Provide the [x, y] coordinate of the cell's center where the given text is located.  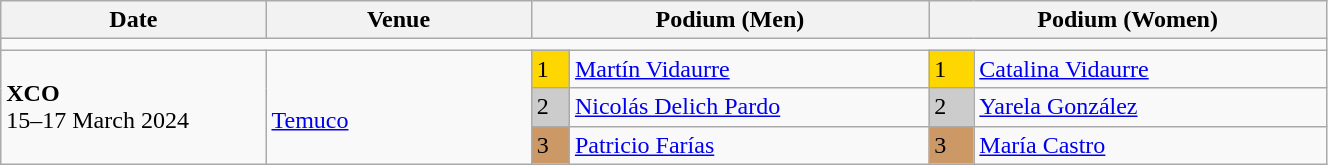
Nicolás Delich Pardo [748, 107]
Catalina Vidaurre [1150, 69]
Temuco [398, 107]
María Castro [1150, 145]
Yarela González [1150, 107]
Venue [398, 20]
Patricio Farías [748, 145]
Date [134, 20]
Podium (Women) [1128, 20]
Martín Vidaurre [748, 69]
XCO 15–17 March 2024 [134, 107]
Podium (Men) [730, 20]
